Output the [x, y] coordinate of the center of the cell containing the given text.  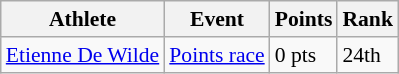
Event [216, 19]
Athlete [83, 19]
Etienne De Wilde [83, 55]
Points race [216, 55]
Points [304, 19]
Rank [368, 19]
24th [368, 55]
0 pts [304, 55]
